From the cell containing the given text, extract its center point as (X, Y) coordinate. 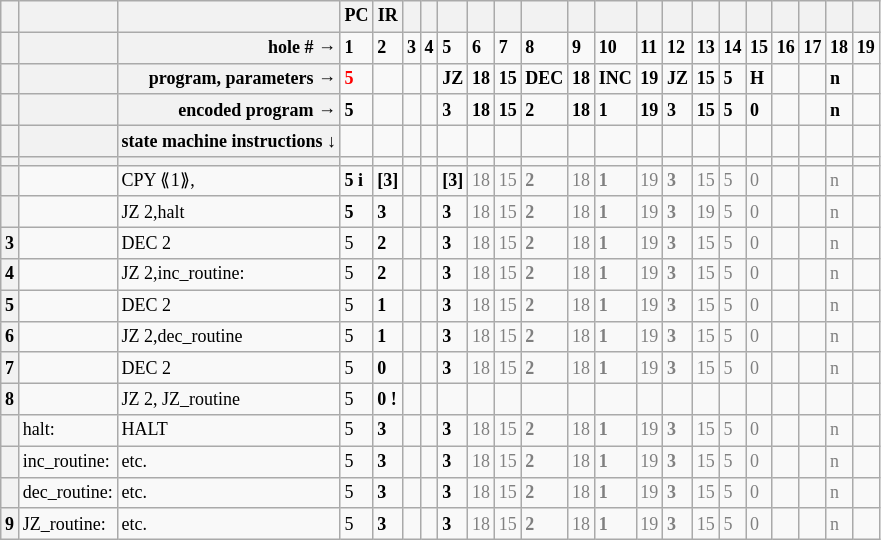
H (760, 78)
14 (732, 48)
16 (786, 48)
hole # → (228, 48)
0 ! (388, 398)
HALT (228, 430)
10 (615, 48)
encoded program → (228, 110)
PC (356, 16)
INC (615, 78)
halt: (68, 430)
JZ_routine: (68, 524)
JZ 2,halt (228, 212)
13 (706, 48)
JZ 2,inc_routine: (228, 274)
DEC (544, 78)
JZ 2, JZ_routine (228, 398)
program, parameters → (228, 78)
state machine instructions ↓ (228, 140)
CPY ⟪1⟫, (228, 180)
IR (388, 16)
JZ 2,dec_routine (228, 336)
5 i (356, 180)
11 (650, 48)
dec_routine: (68, 492)
12 (678, 48)
inc_routine: (68, 462)
17 (812, 48)
